Return [x, y] of the center of cell containing provided text 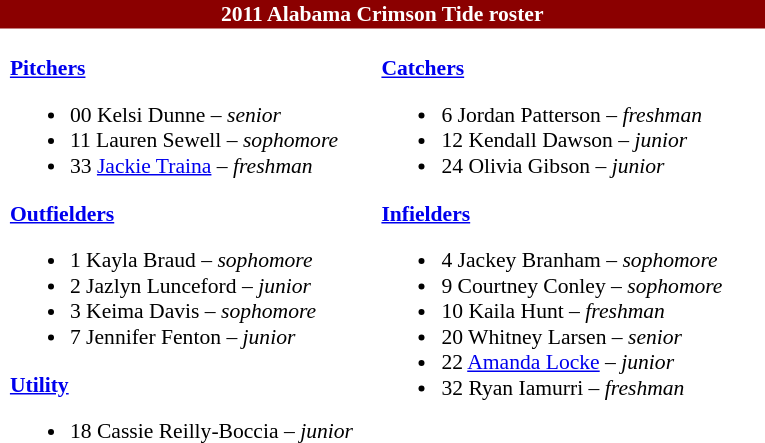
2011 Alabama Crimson Tide roster [382, 14]
